Detect which cell encompasses the target text, then output its (x, y) center coordinate. 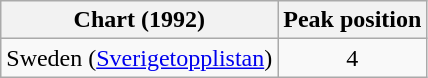
4 (352, 58)
Chart (1992) (140, 20)
Sweden (Sverigetopplistan) (140, 58)
Peak position (352, 20)
